Determine the [X, Y] coordinate at the center of the cell enclosing the given text.  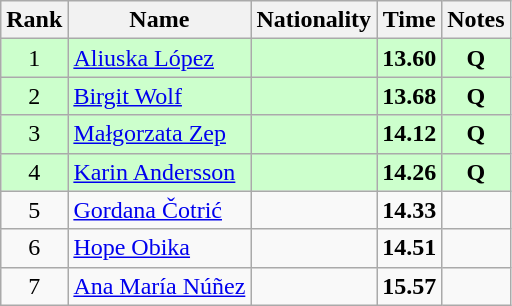
4 [34, 172]
Nationality [314, 20]
7 [34, 286]
Time [410, 20]
13.68 [410, 96]
15.57 [410, 286]
Notes [476, 20]
Rank [34, 20]
5 [34, 210]
Aliuska López [160, 58]
Ana María Núñez [160, 286]
14.33 [410, 210]
Karin Andersson [160, 172]
6 [34, 248]
Name [160, 20]
13.60 [410, 58]
3 [34, 134]
Birgit Wolf [160, 96]
1 [34, 58]
Małgorzata Zep [160, 134]
Gordana Čotrić [160, 210]
Hope Obika [160, 248]
14.26 [410, 172]
14.51 [410, 248]
14.12 [410, 134]
2 [34, 96]
